Pinpoint the cell where the given text exists, returning its [x, y] midpoint coordinate. 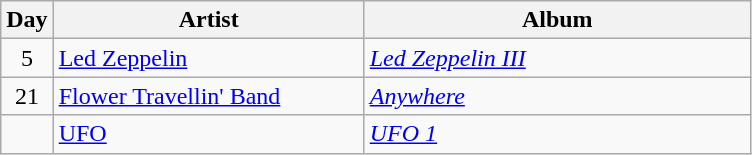
UFO [208, 134]
UFO 1 [557, 134]
21 [27, 96]
Led Zeppelin III [557, 58]
Artist [208, 20]
Album [557, 20]
Flower Travellin' Band [208, 96]
Led Zeppelin [208, 58]
Anywhere [557, 96]
Day [27, 20]
5 [27, 58]
